From the cell containing the given text, extract its center point as (X, Y) coordinate. 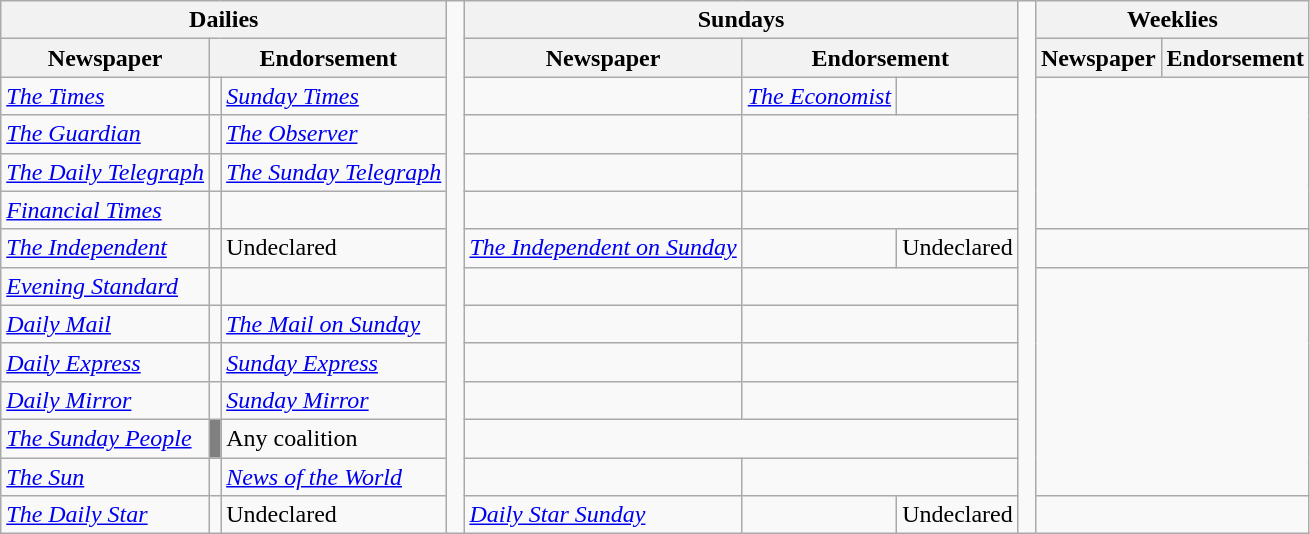
Sunday Times (334, 96)
Daily Mail (106, 324)
The Times (106, 96)
Daily Star Sunday (603, 515)
The Economist (819, 96)
The Guardian (106, 134)
The Daily Telegraph (106, 172)
Evening Standard (106, 286)
Sunday Express (334, 362)
The Sunday People (106, 438)
The Sunday Telegraph (334, 172)
Sundays (741, 20)
The Sun (106, 477)
The Independent (106, 248)
News of the World (334, 477)
Any coalition (334, 438)
The Independent on Sunday (603, 248)
Weeklies (1172, 20)
The Mail on Sunday (334, 324)
The Daily Star (106, 515)
Daily Mirror (106, 400)
Daily Express (106, 362)
Sunday Mirror (334, 400)
Financial Times (106, 210)
Dailies (224, 20)
The Observer (334, 134)
